From the cell containing the given text, extract its center point as (X, Y) coordinate. 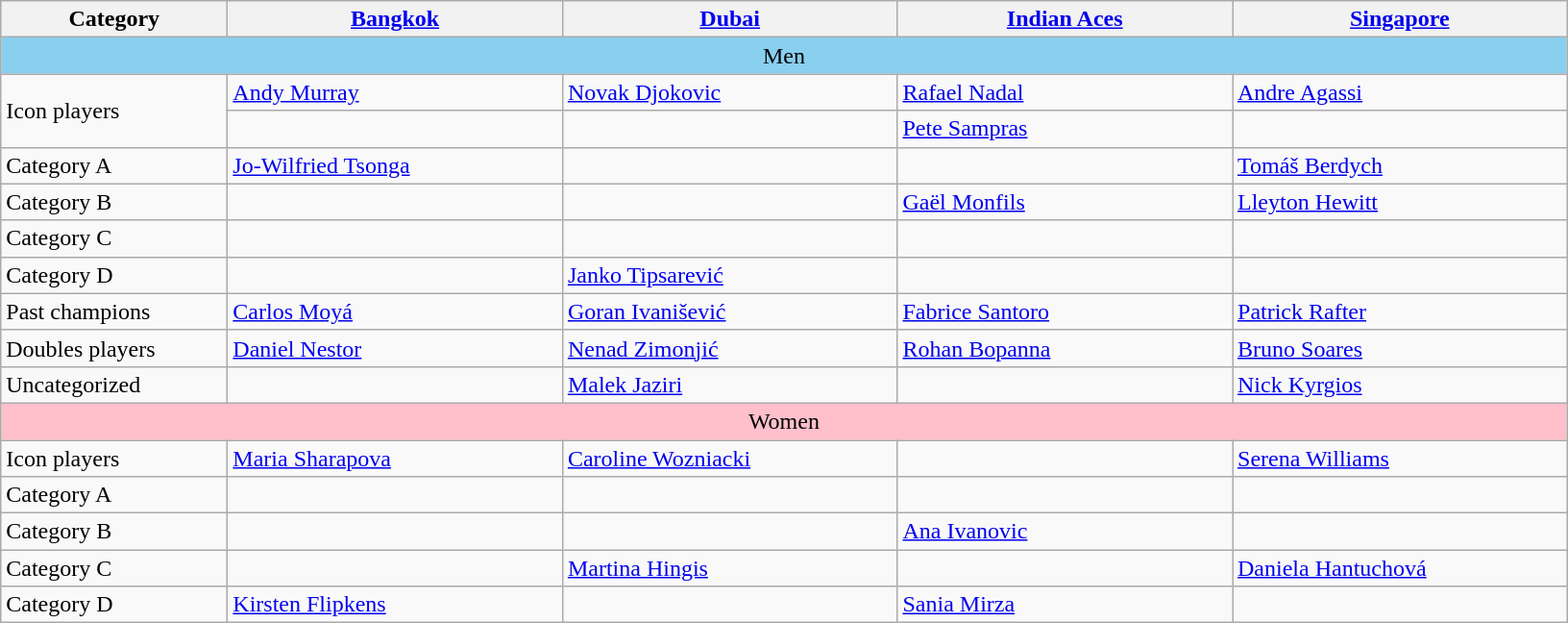
Patrick Rafter (1399, 311)
Jo-Wilfried Tsonga (396, 165)
Past champions (114, 311)
Singapore (1399, 19)
Rohan Bopanna (1065, 348)
Pete Sampras (1065, 129)
Ana Ivanovic (1065, 532)
Kirsten Flipkens (396, 605)
Category (114, 19)
Indian Aces (1065, 19)
Fabrice Santoro (1065, 311)
Janko Tipsarević (730, 275)
Andre Agassi (1399, 92)
Andy Murray (396, 92)
Dubai (730, 19)
Maria Sharapova (396, 459)
Goran Ivanišević (730, 311)
Men (784, 56)
Serena Williams (1399, 459)
Uncategorized (114, 385)
Bruno Soares (1399, 348)
Nick Kyrgios (1399, 385)
Tomáš Berdych (1399, 165)
Rafael Nadal (1065, 92)
Daniela Hantuchová (1399, 568)
Lleyton Hewitt (1399, 202)
Malek Jaziri (730, 385)
Daniel Nestor (396, 348)
Novak Djokovic (730, 92)
Doubles players (114, 348)
Gaël Monfils (1065, 202)
Carlos Moyá (396, 311)
Nenad Zimonjić (730, 348)
Women (784, 421)
Martina Hingis (730, 568)
Sania Mirza (1065, 605)
Bangkok (396, 19)
Caroline Wozniacki (730, 459)
